Detect which cell encompasses the target text, then output its [X, Y] center coordinate. 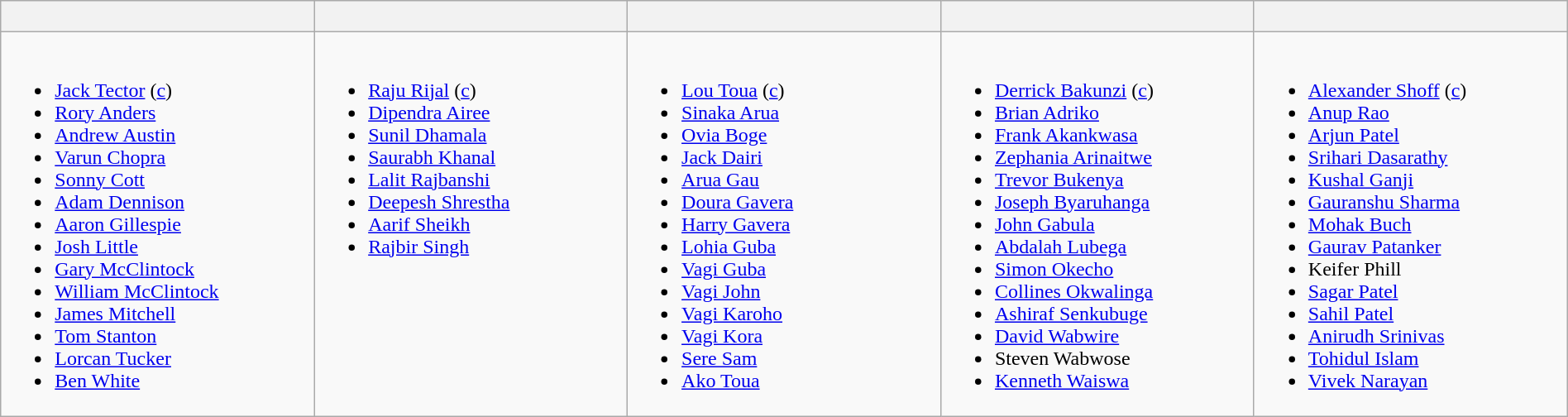
Raju Rijal (c)Dipendra AireeSunil DhamalaSaurabh KhanalLalit RajbanshiDeepesh ShresthaAarif SheikhRajbir Singh [471, 224]
Lou Toua (c)Sinaka AruaOvia BogeJack DairiArua GauDoura GaveraHarry GaveraLohia GubaVagi GubaVagi JohnVagi KarohoVagi KoraSere SamAko Toua [784, 224]
